Return (x, y) of the center of cell containing provided text 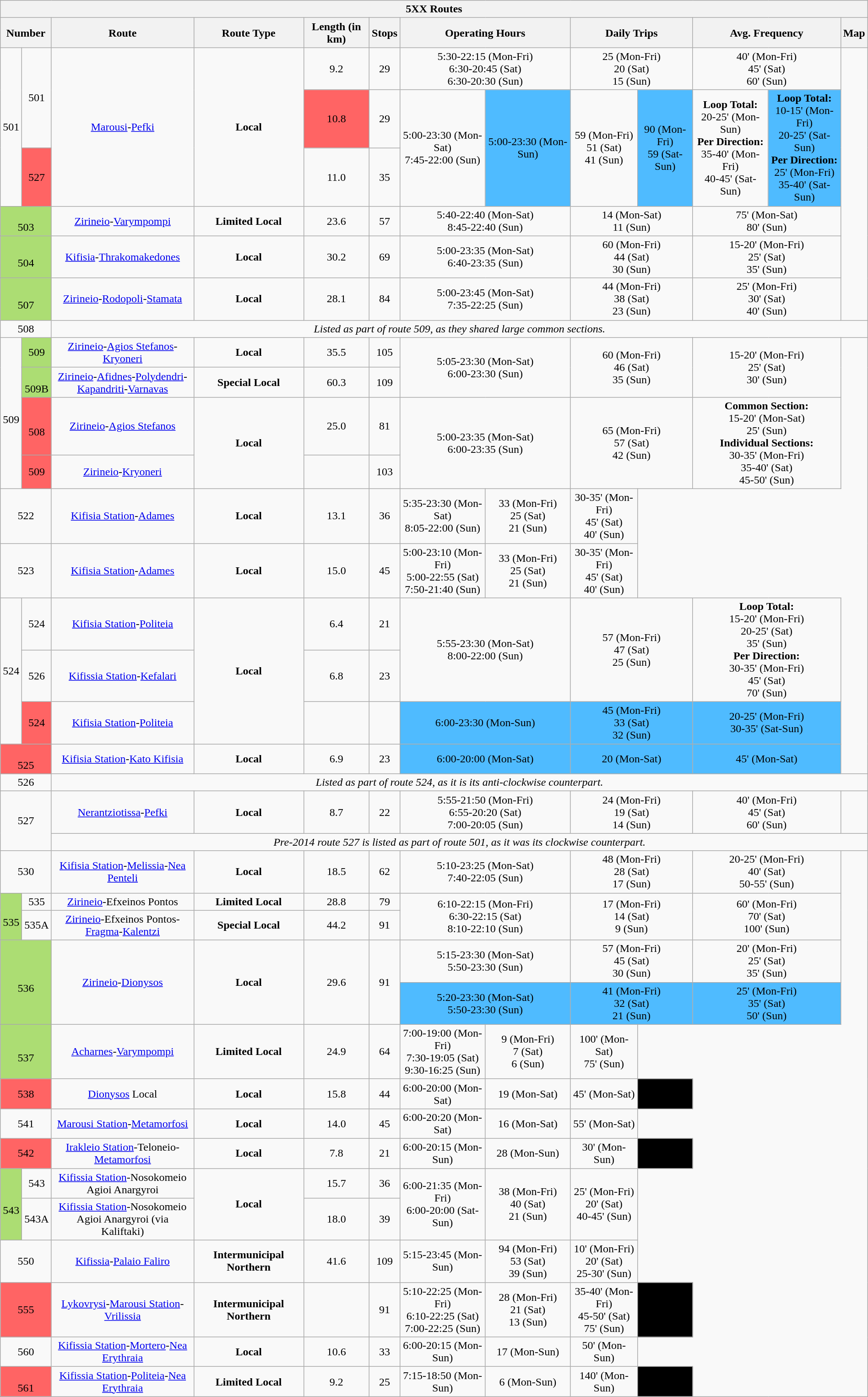
69 (385, 257)
57 (385, 221)
15.8 (336, 1093)
16 (Mon-Sat) (528, 1124)
14.0 (336, 1124)
94 (Mon-Fri)53 (Sat)39 (Sun) (528, 1261)
7.8 (336, 1153)
7:00-19:00 (Mon-Fri)7:30-19:05 (Sat)9:30-16:25 (Sun) (443, 1051)
5:10-22:25 (Mon-Fri)6:10-22:25 (Sat)7:00-22:25 (Sun) (443, 1310)
25' (Mon-Fri)35' (Sat)50' (Sun) (766, 1003)
5:00-23:30 (Mon-Sat)7:45-22:00 (Sun) (443, 148)
10.8 (336, 119)
6:00-21:35 (Mon-Fri)6:00-20:00 (Sat-Sun) (443, 1204)
25.0 (336, 426)
81 (385, 426)
Marousi-Pefki (123, 127)
Loop Total:15-20' (Mon-Fri)20-25' (Sat)35' (Sun)Per Direction:30-35' (Mon-Fri)45' (Sat)70' (Sun) (766, 650)
561 (26, 1382)
Loop Total:10-15' (Mon-Fri)20-25' (Sat-Sun)Per Direction:25' (Mon-Fri)35-40' (Sat-Sun) (804, 148)
62 (385, 872)
84 (385, 299)
60.3 (336, 382)
65 (Mon-Fri)57 (Sat)42 (Sun) (632, 443)
8.7 (336, 812)
28.1 (336, 299)
525 (26, 759)
Length (in km) (336, 33)
Stops (385, 33)
15-20' (Mon-Fri)25' (Sat)30' (Sun) (766, 367)
5:00-23:35 (Mon-Sat)6:40-23:35 (Sun) (485, 257)
23.6 (336, 221)
60 (Mon-Fri)46 (Sat)35 (Sun) (632, 367)
Listed as part of route 509, as they shared large common sections. (460, 329)
Zirineio-Dionysos (123, 982)
536 (26, 982)
Kifissia Station-Mortero-Nea Erythraia (123, 1352)
Daily Trips (632, 33)
Loop Total:20-25' (Mon-Sun)Per Direction:35-40' (Mon-Fri)40-45' (Sat-Sun) (731, 148)
503 (26, 221)
10.6 (336, 1352)
. (665, 1382)
7:15-18:50 (Mon-Sun) (443, 1382)
5:00-23:10 (Mon-Fri)5:00-22:55 (Sat)7:50-21:40 (Sun) (443, 571)
5:55-21:50 (Mon-Fri)6:55-20:20 (Sat)7:00-20:05 (Sun) (485, 812)
6:00-20:20 (Mon-Sat) (443, 1124)
5:15-23:45 (Mon-Sun) (443, 1261)
25 (385, 1382)
Map (854, 33)
Route Type (249, 33)
Dionysos Local (123, 1093)
6.9 (336, 759)
504 (26, 257)
Avg. Frequency (766, 33)
Acharnes-Varympompi (123, 1051)
41 (Mon-Fri)32 (Sat)21 (Sun) (632, 1003)
103 (385, 472)
25 (Mon-Fri)20 (Sat)15 (Sun) (632, 69)
Nerantziotissa-Pefki (123, 812)
90 (Mon-Fri)59 (Sat-Sun) (665, 148)
45 (Mon-Fri)33 (Sat)32 (Sun) (632, 723)
60' (Mon-Fri)70' (Sat)100' (Sun) (766, 917)
5:30-22:15 (Mon-Fri)6:30-20:45 (Sat)6:30-20:30 (Sun) (485, 69)
Operating Hours (485, 33)
44.2 (336, 925)
79 (385, 902)
57 (Mon-Fri)45 (Sat)30 (Sun) (632, 961)
Zirineio-Afidnes-Polydendri-Kapandriti-Varnavas (123, 382)
24.9 (336, 1051)
19 (Mon-Sat) (528, 1093)
Zirineio-Efxeinos Pontos-Fragma-Kalentzi (123, 925)
30' (Mon-Sun) (604, 1153)
48 (Mon-Fri)28 (Sat)17 (Sun) (632, 872)
25' (Mon-Fri)30' (Sat)40' (Sun) (766, 299)
530 (26, 872)
6:10-22:15 (Mon-Fri)6:30-22:15 (Sat)8:10-22:10 (Sun) (485, 917)
6.4 (336, 624)
5XX Routes (434, 9)
75' (Mon-Sat)80' (Sun) (766, 221)
5:55-23:30 (Mon-Sat)8:00-22:00 (Sun) (485, 650)
Zirineio-Rodopoli-Stamata (123, 299)
30.2 (336, 257)
550 (26, 1261)
560 (26, 1352)
Zirineio-Varympompi (123, 221)
Irakleio Station-Teloneio-Metamorfosi (123, 1153)
5:00-23:30 (Mon-Sun) (528, 148)
28.8 (336, 902)
538 (26, 1093)
522 (26, 516)
55' (Mon-Sat) (604, 1124)
Route (123, 33)
28 (Mon-Sun) (528, 1153)
5:00-23:45 (Mon-Sat)7:35-22:25 (Sun) (485, 299)
Number (26, 33)
509B (37, 382)
44 (Mon-Fri)38 (Sat)23 (Sun) (632, 299)
22 (385, 812)
29.6 (336, 982)
Kifisia Station-Melissia-Nea Penteli (123, 872)
541 (26, 1124)
39 (385, 1219)
Zirineio-Agios Stefanos-Kryoneri (123, 353)
Zirineio-Efxeinos Pontos (123, 902)
5:15-23:30 (Mon-Sat)5:50-23:30 (Sun) (485, 961)
15.7 (336, 1183)
Common Section:15-20' (Mon-Sat)25' (Sun)Individual Sections:30-35' (Mon-Fri)35-40' (Sat)45-50' (Sun) (766, 443)
5:10-23:25 (Mon-Sat)7:40-22:05 (Sun) (485, 872)
60 (Mon-Fri)44 (Sat)30 (Sun) (632, 257)
140' (Mon-Sun) (604, 1382)
6 (Mon-Sun) (528, 1382)
Kifissia Station-Nosokomeio Agioi Anargyroi (123, 1183)
5:40-22:40 (Mon-Sat)8:45-22:40 (Sun) (485, 221)
18.0 (336, 1219)
35 (385, 177)
Kifissia Station-Politeia-Nea Erythraia (123, 1382)
57 (Mon-Fri)47 (Sat)25 (Sun) (632, 650)
28 (Mon-Fri)21 (Sat)13 (Sun) (528, 1310)
523 (26, 571)
542 (26, 1153)
20-25' (Mon-Fri)40' (Sat)50-55' (Sun) (766, 872)
Kifissia Station-Nosokomeio Agioi Anargyroi (via Kaliftaki) (123, 1219)
105 (385, 353)
64 (385, 1051)
15.0 (336, 571)
543A (37, 1219)
Kifissia Station-Kefalari (123, 676)
100' (Mon-Sat)75' (Sun) (604, 1051)
20 (Mon-Sat) (632, 759)
Marousi Station-Metamorfosi (123, 1124)
5:05-23:30 (Mon-Sat)6:00-23:30 (Sun) (485, 367)
535A (37, 925)
6.8 (336, 676)
Pre-2014 route 527 is listed as part of route 501, as it was its clockwise counterpart. (460, 842)
38 (Mon-Fri)40 (Sat)21 (Sun) (528, 1204)
13.1 (336, 516)
537 (26, 1051)
5:00-23:35 (Mon-Sat)6:00-23:35 (Sun) (485, 443)
10' (Mon-Fri)20' (Sat)25-30' (Sun) (604, 1261)
17 (Mon-Fri)14 (Sat)9 (Sun) (632, 917)
11.0 (336, 177)
24 (Mon-Fri)19 (Sat)14 (Sun) (632, 812)
Lykovrysi-Marousi Station-Vrilissia (123, 1310)
17 (Mon-Sun) (528, 1352)
5:20-23:30 (Mon-Sat)5:50-23:30 (Sun) (485, 1003)
20-25' (Mon-Fri)30-35' (Sat-Sun) (766, 723)
Kifisia-Thrakomakedones (123, 257)
Kifisia Station-Kato Kifisia (123, 759)
555 (26, 1310)
6:00-23:30 (Mon-Sun) (485, 723)
18.5 (336, 872)
507 (26, 299)
15-20' (Mon-Fri)25' (Sat)35' (Sun) (766, 257)
50' (Mon-Sun) (604, 1352)
35.5 (336, 353)
33 (385, 1352)
41.6 (336, 1261)
20' (Mon-Fri)25' (Sat)35' (Sun) (766, 961)
25' (Mon-Fri)20' (Sat)40-45' (Sun) (604, 1204)
59 (Mon-Fri)51 (Sat)41 (Sun) (604, 148)
44 (385, 1093)
Kifissia-Palaio Faliro (123, 1261)
5:35-23:30 (Mon-Sat)8:05-22:00 (Sun) (443, 516)
Listed as part of route 524, as it is its anti-clockwise counterpart. (460, 783)
Zirineio-Kryoneri (123, 472)
14 (Mon-Sat)11 (Sun) (632, 221)
35-40' (Mon-Fri)45-50' (Sat)75' (Sun) (604, 1310)
Zirineio-Agios Stefanos (123, 426)
9 (Mon-Fri)7 (Sat)6 (Sun) (528, 1051)
